Provide the (x, y) coordinate of the cell's center where the given text is located.  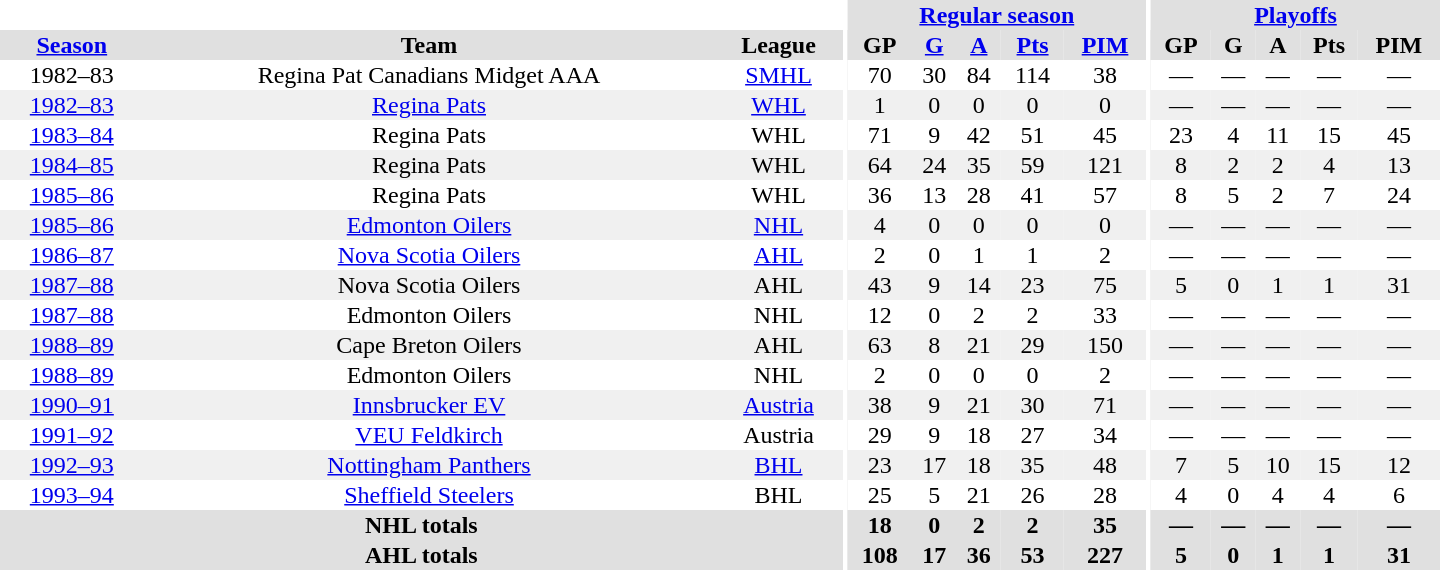
48 (1105, 465)
10 (1278, 465)
108 (880, 555)
121 (1105, 165)
AHL totals (422, 555)
11 (1278, 135)
84 (980, 75)
70 (880, 75)
NHL totals (422, 525)
VEU Feldkirch (430, 435)
25 (880, 495)
Regular season (997, 15)
1990–91 (72, 405)
Regina Pat Canadians Midget AAA (430, 75)
1986–87 (72, 255)
Season (72, 45)
43 (880, 285)
6 (1399, 495)
1993–94 (72, 495)
227 (1105, 555)
26 (1032, 495)
42 (980, 135)
51 (1032, 135)
34 (1105, 435)
SMHL (778, 75)
1991–92 (72, 435)
Playoffs (1296, 15)
57 (1105, 195)
150 (1105, 345)
Innsbrucker EV (430, 405)
14 (980, 285)
33 (1105, 315)
League (778, 45)
64 (880, 165)
75 (1105, 285)
Cape Breton Oilers (430, 345)
27 (1032, 435)
41 (1032, 195)
Sheffield Steelers (430, 495)
53 (1032, 555)
1992–93 (72, 465)
59 (1032, 165)
Team (430, 45)
1984–85 (72, 165)
63 (880, 345)
1983–84 (72, 135)
114 (1032, 75)
Nottingham Panthers (430, 465)
